Capture the cell that displays the provided text and extract its [x, y] central coordinate. 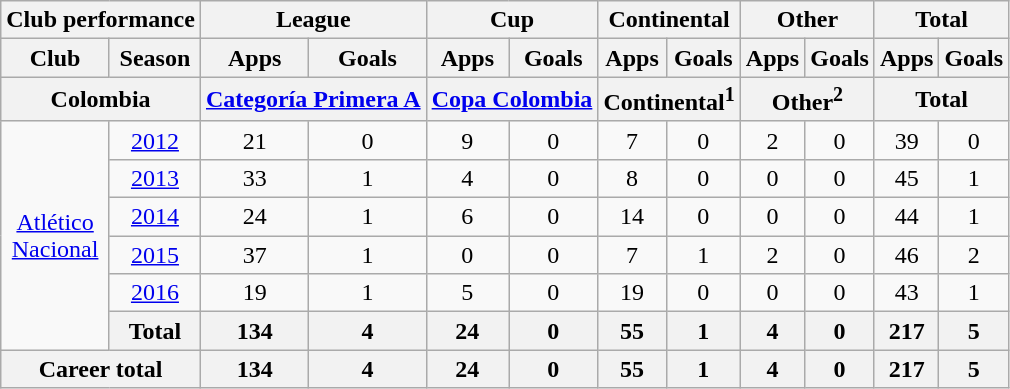
Other2 [807, 100]
43 [906, 293]
2015 [154, 255]
Club [56, 58]
Colombia [101, 100]
45 [906, 178]
37 [254, 255]
2014 [154, 217]
2016 [154, 293]
44 [906, 217]
Cup [512, 20]
Categoría Primera A [313, 100]
2013 [154, 178]
6 [467, 217]
46 [906, 255]
21 [254, 140]
33 [254, 178]
8 [632, 178]
Continental [669, 20]
14 [632, 217]
39 [906, 140]
2012 [154, 140]
Club performance [101, 20]
League [313, 20]
Season [154, 58]
Career total [101, 369]
9 [467, 140]
Copa Colombia [512, 100]
Continental1 [669, 100]
AtléticoNacional [56, 235]
Other [807, 20]
